Return the (x, y) coordinate for the center point of the cell that contains the specified text.  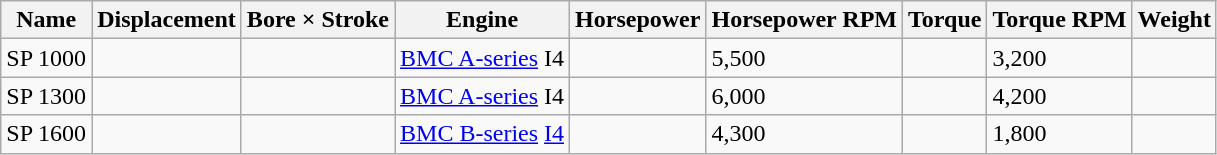
Horsepower RPM (804, 20)
Torque RPM (1060, 20)
BMC B-series I4 (482, 134)
SP 1300 (46, 96)
Horsepower (638, 20)
4,300 (804, 134)
6,000 (804, 96)
Displacement (167, 20)
Torque (945, 20)
SP 1600 (46, 134)
Bore × Stroke (318, 20)
Weight (1174, 20)
4,200 (1060, 96)
Name (46, 20)
3,200 (1060, 58)
SP 1000 (46, 58)
1,800 (1060, 134)
5,500 (804, 58)
Engine (482, 20)
